From the cell containing the given text, extract its center point as (x, y) coordinate. 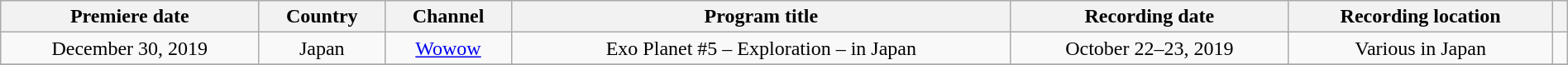
Recording location (1421, 17)
Premiere date (130, 17)
Recording date (1150, 17)
Various in Japan (1421, 48)
December 30, 2019 (130, 48)
Program title (761, 17)
Country (323, 17)
October 22–23, 2019 (1150, 48)
Wowow (448, 48)
Japan (323, 48)
Exo Planet #5 – Exploration – in Japan (761, 48)
Channel (448, 17)
